Return (X, Y) of the center of cell containing provided text 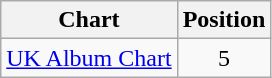
5 (224, 58)
Chart (89, 20)
Position (224, 20)
UK Album Chart (89, 58)
